Identify which cell holds the provided text, then report its [X, Y] central coordinate. 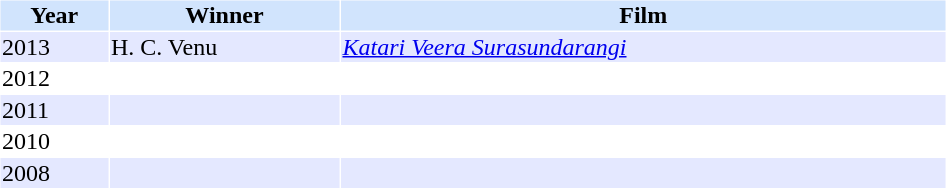
2011 [54, 110]
Film [644, 15]
Year [54, 15]
2008 [54, 173]
Winner [224, 15]
H. C. Venu [224, 47]
2013 [54, 47]
2012 [54, 79]
Katari Veera Surasundarangi [644, 47]
2010 [54, 141]
